For the text-containing cell, return its midpoint in (x, y) coordinate format. 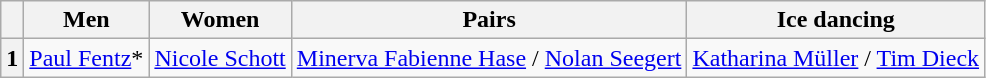
Pairs (489, 20)
1 (12, 58)
Katharina Müller / Tim Dieck (836, 58)
Minerva Fabienne Hase / Nolan Seegert (489, 58)
Paul Fentz* (86, 58)
Ice dancing (836, 20)
Men (86, 20)
Women (220, 20)
Nicole Schott (220, 58)
